Scan for the cell matching the given text and deliver its (x, y) coordinate at center. 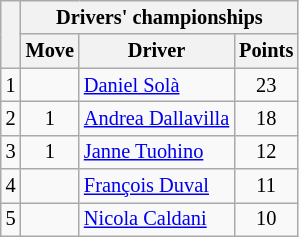
Points (266, 51)
Driver (156, 51)
2 (11, 118)
Drivers' championships (160, 17)
11 (266, 186)
10 (266, 219)
18 (266, 118)
Move (50, 51)
23 (266, 85)
5 (11, 219)
Janne Tuohino (156, 152)
4 (11, 186)
3 (11, 152)
François Duval (156, 186)
Daniel Solà (156, 85)
Andrea Dallavilla (156, 118)
Nicola Caldani (156, 219)
12 (266, 152)
